Return the (x, y) coordinate for the center point of the cell that contains the specified text.  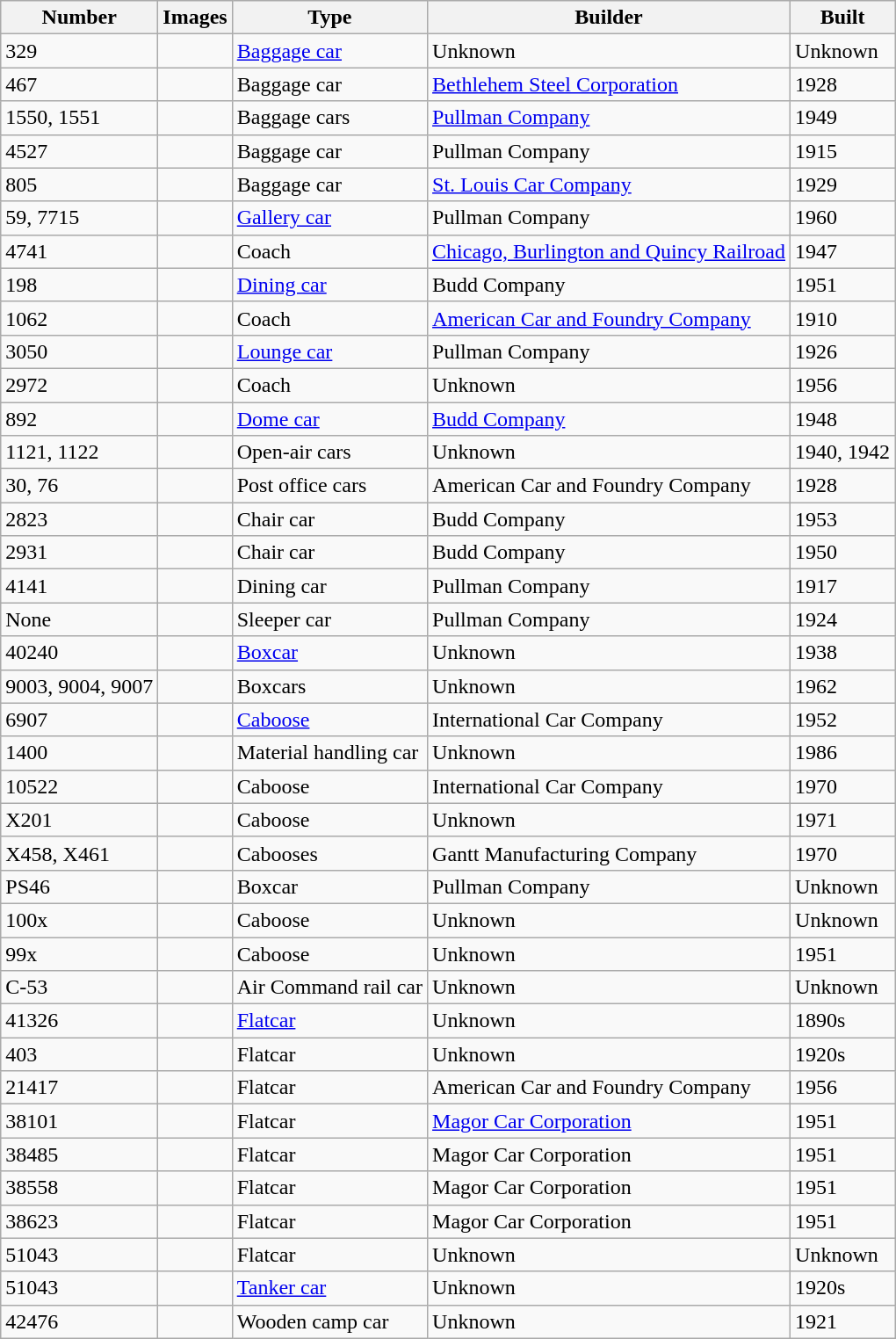
Images (195, 18)
Boxcars (329, 686)
None (79, 619)
4527 (79, 151)
1971 (843, 820)
Gallery car (329, 218)
1400 (79, 753)
1938 (843, 653)
403 (79, 1054)
Gantt Manufacturing Company (610, 853)
X201 (79, 820)
1952 (843, 720)
1924 (843, 619)
Built (843, 18)
Sleeper car (329, 619)
10522 (79, 786)
X458, X461 (79, 853)
1929 (843, 185)
38558 (79, 1188)
198 (79, 285)
100x (79, 920)
1062 (79, 318)
9003, 9004, 9007 (79, 686)
892 (79, 419)
30, 76 (79, 486)
Dome car (329, 419)
1890s (843, 1021)
2823 (79, 519)
St. Louis Car Company (610, 185)
38101 (79, 1121)
Tanker car (329, 1288)
1948 (843, 419)
805 (79, 185)
38485 (79, 1154)
Lounge car (329, 351)
1917 (843, 586)
Wooden camp car (329, 1321)
1915 (843, 151)
6907 (79, 720)
1953 (843, 519)
Type (329, 18)
4141 (79, 586)
1121, 1122 (79, 452)
1949 (843, 118)
329 (79, 51)
2931 (79, 553)
4741 (79, 251)
Builder (610, 18)
41326 (79, 1021)
1910 (843, 318)
1960 (843, 218)
99x (79, 953)
Post office cars (329, 486)
21417 (79, 1088)
2972 (79, 385)
1926 (843, 351)
Open-air cars (329, 452)
467 (79, 84)
Number (79, 18)
Baggage cars (329, 118)
40240 (79, 653)
1950 (843, 553)
Cabooses (329, 853)
Air Command rail car (329, 988)
3050 (79, 351)
Bethlehem Steel Corporation (610, 84)
1940, 1942 (843, 452)
38623 (79, 1221)
1921 (843, 1321)
PS46 (79, 887)
59, 7715 (79, 218)
Chicago, Burlington and Quincy Railroad (610, 251)
C-53 (79, 988)
1986 (843, 753)
Material handling car (329, 753)
1947 (843, 251)
1962 (843, 686)
1550, 1551 (79, 118)
42476 (79, 1321)
